Scan for the cell matching the given text and deliver its [X, Y] coordinate at center. 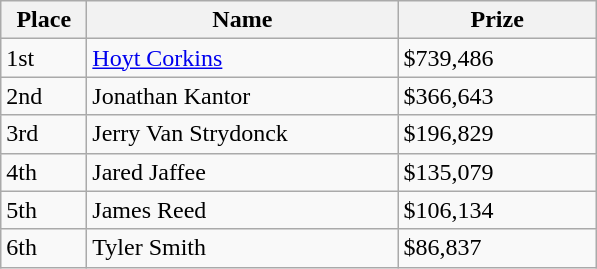
1st [44, 58]
Hoyt Corkins [242, 58]
$739,486 [498, 58]
4th [44, 172]
$135,079 [498, 172]
Name [242, 20]
$366,643 [498, 96]
2nd [44, 96]
3rd [44, 134]
Jared Jaffee [242, 172]
$106,134 [498, 210]
Jonathan Kantor [242, 96]
6th [44, 248]
Jerry Van Strydonck [242, 134]
Place [44, 20]
$86,837 [498, 248]
Prize [498, 20]
James Reed [242, 210]
Tyler Smith [242, 248]
5th [44, 210]
$196,829 [498, 134]
